Scan for the cell matching the given text and deliver its (X, Y) coordinate at center. 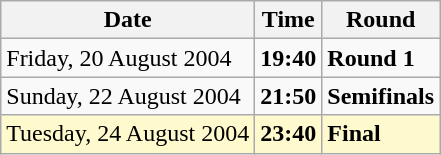
Tuesday, 24 August 2004 (128, 134)
Friday, 20 August 2004 (128, 58)
Semifinals (381, 96)
Round (381, 20)
Sunday, 22 August 2004 (128, 96)
Final (381, 134)
Date (128, 20)
Round 1 (381, 58)
19:40 (288, 58)
Time (288, 20)
21:50 (288, 96)
23:40 (288, 134)
